Return [X, Y] of the center of cell containing provided text 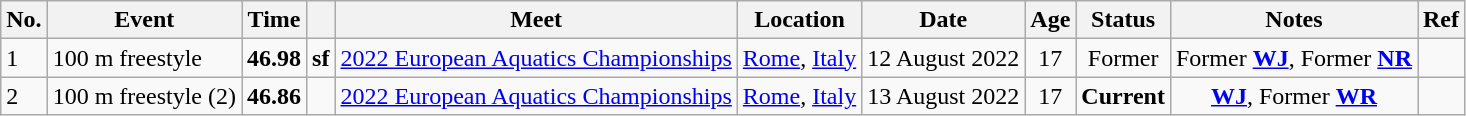
No. [24, 20]
13 August 2022 [944, 96]
Notes [1294, 20]
12 August 2022 [944, 58]
Status [1124, 20]
Former [1124, 58]
100 m freestyle (2) [144, 96]
46.98 [274, 58]
WJ, Former WR [1294, 96]
100 m freestyle [144, 58]
1 [24, 58]
sf [321, 58]
Former WJ, Former NR [1294, 58]
Date [944, 20]
2 [24, 96]
Meet [536, 20]
Time [274, 20]
46.86 [274, 96]
Current [1124, 96]
Age [1050, 20]
Event [144, 20]
Location [799, 20]
Ref [1442, 20]
